Pinpoint the cell where the given text exists, returning its [X, Y] midpoint coordinate. 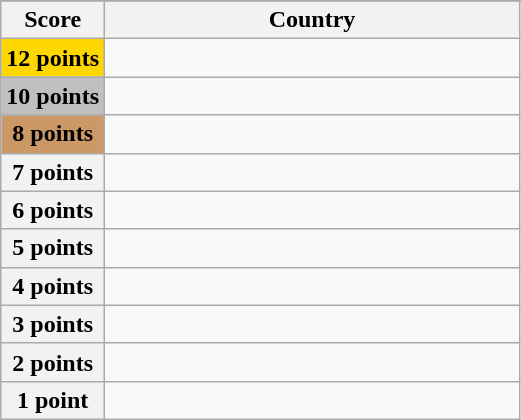
Country [312, 20]
1 point [53, 400]
12 points [53, 58]
10 points [53, 96]
5 points [53, 248]
8 points [53, 134]
6 points [53, 210]
2 points [53, 362]
7 points [53, 172]
4 points [53, 286]
Score [53, 20]
3 points [53, 324]
